Locate the cell with the specified text and output its (x, y) center coordinate. 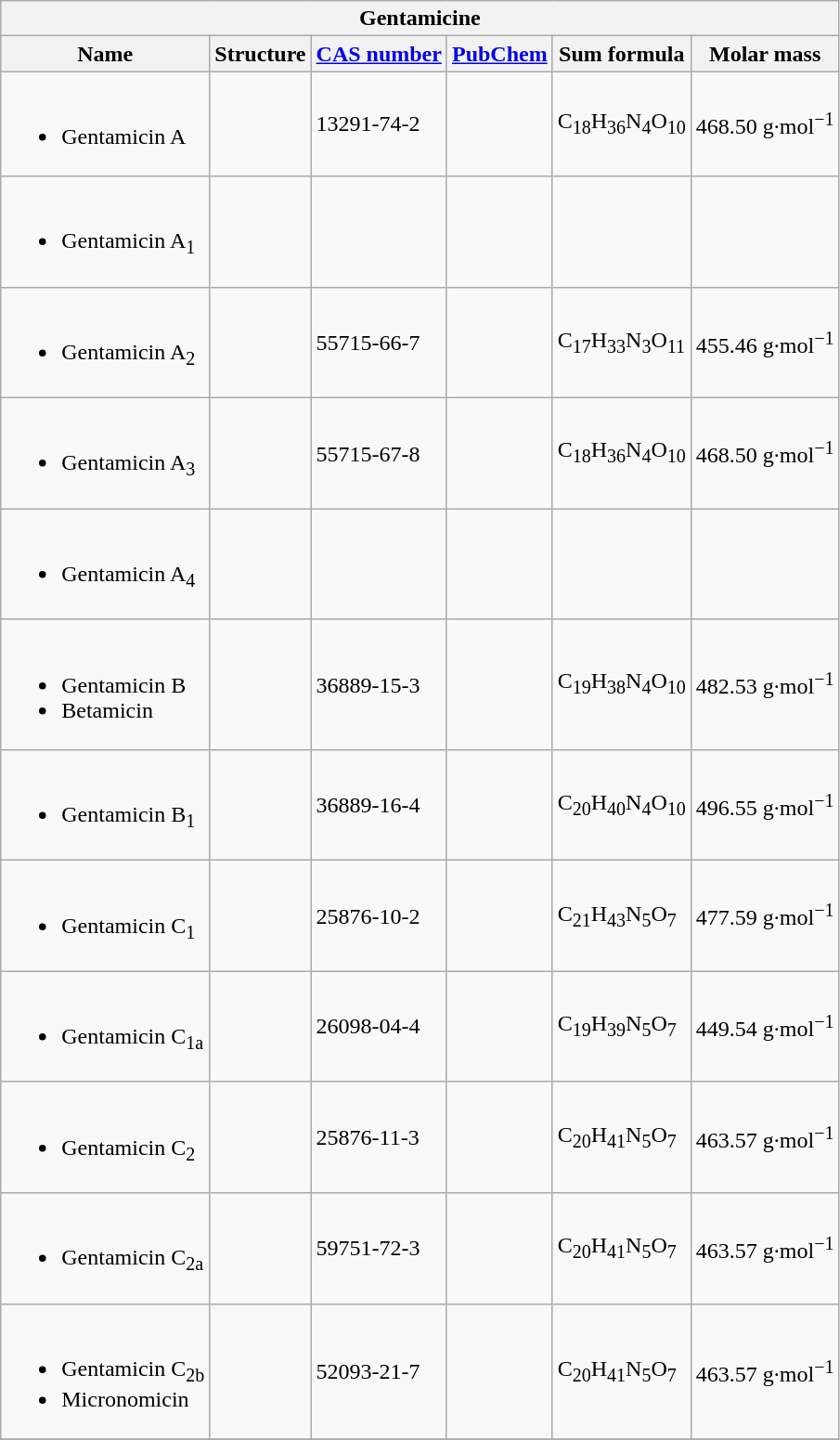
55715-67-8 (379, 453)
Gentamicin A3 (106, 453)
Gentamicin C2 (106, 1136)
496.55 g·mol−1 (765, 804)
Gentamicin BBetamicin (106, 684)
477.59 g·mol−1 (765, 915)
59751-72-3 (379, 1248)
C17H33N3O11 (622, 342)
PubChem (499, 54)
Sum formula (622, 54)
Gentamicine (420, 19)
Structure (260, 54)
25876-11-3 (379, 1136)
Gentamicin B1 (106, 804)
449.54 g·mol−1 (765, 1027)
13291-74-2 (379, 124)
Gentamicin A2 (106, 342)
Gentamicin A1 (106, 232)
Gentamicin A4 (106, 564)
Molar mass (765, 54)
36889-16-4 (379, 804)
C20H40N4O10 (622, 804)
Gentamicin C1a (106, 1027)
36889-15-3 (379, 684)
55715-66-7 (379, 342)
C19H39N5O7 (622, 1027)
455.46 g·mol−1 (765, 342)
Gentamicin C2bMicronomicin (106, 1371)
482.53 g·mol−1 (765, 684)
Gentamicin A (106, 124)
26098-04-4 (379, 1027)
C19H38N4O10 (622, 684)
CAS number (379, 54)
25876-10-2 (379, 915)
Gentamicin C2a (106, 1248)
Gentamicin C1 (106, 915)
Name (106, 54)
C21H43N5O7 (622, 915)
52093-21-7 (379, 1371)
